Output the [X, Y] coordinate of the center of the cell containing the given text.  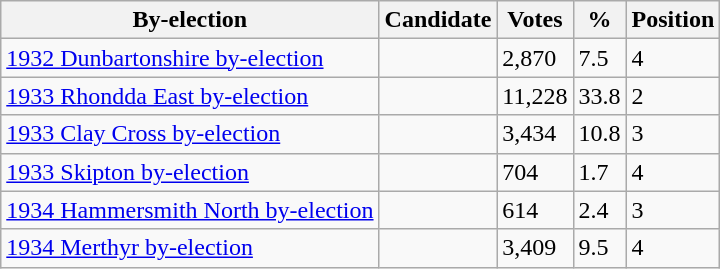
1.7 [600, 172]
1933 Clay Cross by-election [190, 134]
Candidate [438, 20]
Position [673, 20]
1932 Dunbartonshire by-election [190, 58]
9.5 [600, 248]
3,434 [535, 134]
3,409 [535, 248]
2,870 [535, 58]
1934 Merthyr by-election [190, 248]
1934 Hammersmith North by-election [190, 210]
704 [535, 172]
33.8 [600, 96]
Votes [535, 20]
7.5 [600, 58]
2 [673, 96]
% [600, 20]
11,228 [535, 96]
1933 Skipton by-election [190, 172]
By-election [190, 20]
2.4 [600, 210]
10.8 [600, 134]
1933 Rhondda East by-election [190, 96]
614 [535, 210]
